Scan for the cell matching the given text and deliver its (x, y) coordinate at center. 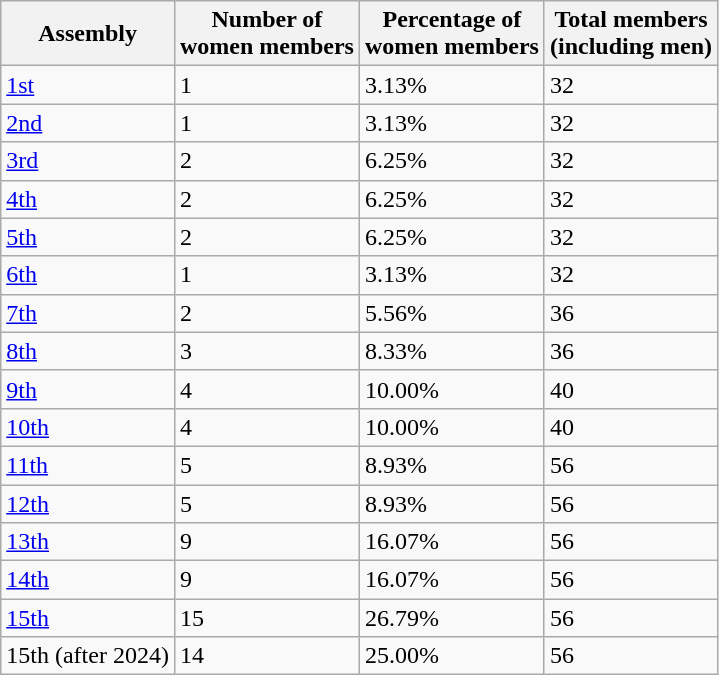
13th (88, 542)
Assembly (88, 34)
Percentage ofwomen members (452, 34)
15 (266, 618)
2nd (88, 123)
14th (88, 580)
10th (88, 427)
8th (88, 351)
12th (88, 503)
25.00% (452, 656)
14 (266, 656)
7th (88, 313)
11th (88, 465)
8.33% (452, 351)
9th (88, 389)
3rd (88, 161)
15th (88, 618)
3 (266, 351)
6th (88, 275)
4th (88, 199)
1st (88, 85)
5.56% (452, 313)
Total members(including men) (630, 34)
15th (after 2024) (88, 656)
5th (88, 237)
Number ofwomen members (266, 34)
26.79% (452, 618)
